Find where the given text appears and provide that cell's center as [X, Y] coordinate. 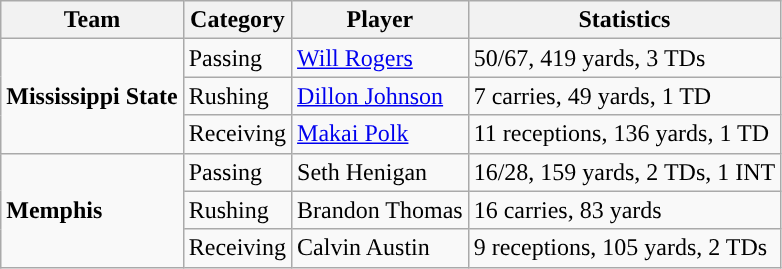
Seth Henigan [380, 172]
Brandon Thomas [380, 210]
11 receptions, 136 yards, 1 TD [624, 134]
Makai Polk [380, 134]
9 receptions, 105 yards, 2 TDs [624, 248]
16 carries, 83 yards [624, 210]
Player [380, 20]
7 carries, 49 yards, 1 TD [624, 96]
Team [92, 20]
50/67, 419 yards, 3 TDs [624, 58]
Calvin Austin [380, 248]
Statistics [624, 20]
Memphis [92, 210]
16/28, 159 yards, 2 TDs, 1 INT [624, 172]
Category [237, 20]
Will Rogers [380, 58]
Mississippi State [92, 96]
Dillon Johnson [380, 96]
